Pinpoint the cell where the given text exists, returning its (x, y) midpoint coordinate. 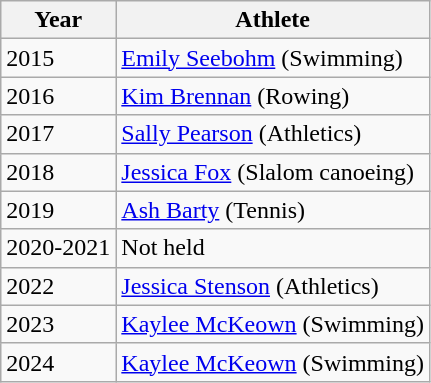
Kim Brennan (Rowing) (273, 96)
2018 (58, 172)
2017 (58, 134)
2024 (58, 362)
Year (58, 20)
2015 (58, 58)
Not held (273, 248)
Ash Barty (Tennis) (273, 210)
Jessica Fox (Slalom canoeing) (273, 172)
2016 (58, 96)
Emily Seebohm (Swimming) (273, 58)
Jessica Stenson (Athletics) (273, 286)
Sally Pearson (Athletics) (273, 134)
2023 (58, 324)
2019 (58, 210)
Athlete (273, 20)
2022 (58, 286)
2020-2021 (58, 248)
